Search for the cell housing the specified text and yield its [x, y] center coordinate. 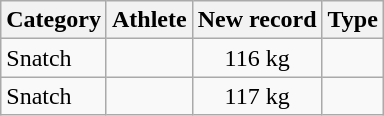
Category [54, 20]
New record [257, 20]
Type [352, 20]
116 kg [257, 58]
117 kg [257, 96]
Athlete [149, 20]
